Find where the given text appears and provide that cell's center as [X, Y] coordinate. 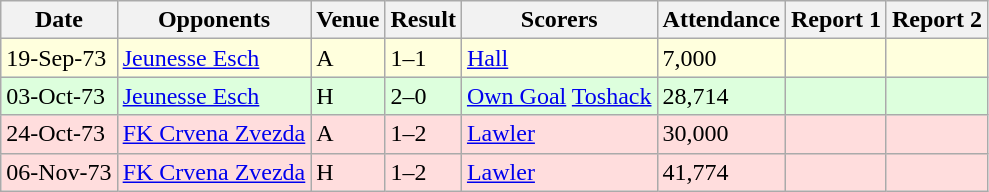
Scorers [559, 20]
Venue [348, 20]
06-Nov-73 [59, 172]
Date [59, 20]
24-Oct-73 [59, 134]
Hall [559, 58]
Report 2 [936, 20]
2–0 [423, 96]
Attendance [721, 20]
19-Sep-73 [59, 58]
41,774 [721, 172]
28,714 [721, 96]
Report 1 [836, 20]
Result [423, 20]
30,000 [721, 134]
03-Oct-73 [59, 96]
7,000 [721, 58]
Own Goal Toshack [559, 96]
Opponents [214, 20]
1–1 [423, 58]
